Extract the (X, Y) coordinate from the center of the cell holding the provided text.  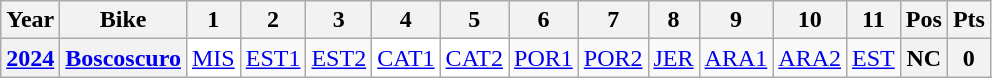
8 (674, 20)
Bike (124, 20)
Year (30, 20)
10 (810, 20)
0 (968, 58)
Pts (968, 20)
6 (543, 20)
JER (674, 58)
9 (736, 20)
ARA1 (736, 58)
EST2 (339, 58)
11 (874, 20)
2 (273, 20)
2024 (30, 58)
1 (213, 20)
4 (406, 20)
CAT1 (406, 58)
ARA2 (810, 58)
CAT2 (474, 58)
POR2 (613, 58)
NC (924, 58)
POR1 (543, 58)
7 (613, 20)
EST (874, 58)
Pos (924, 20)
3 (339, 20)
MIS (213, 58)
Boscoscuro (124, 58)
EST1 (273, 58)
5 (474, 20)
